Return the (X, Y) coordinate for the center point of the cell that contains the specified text.  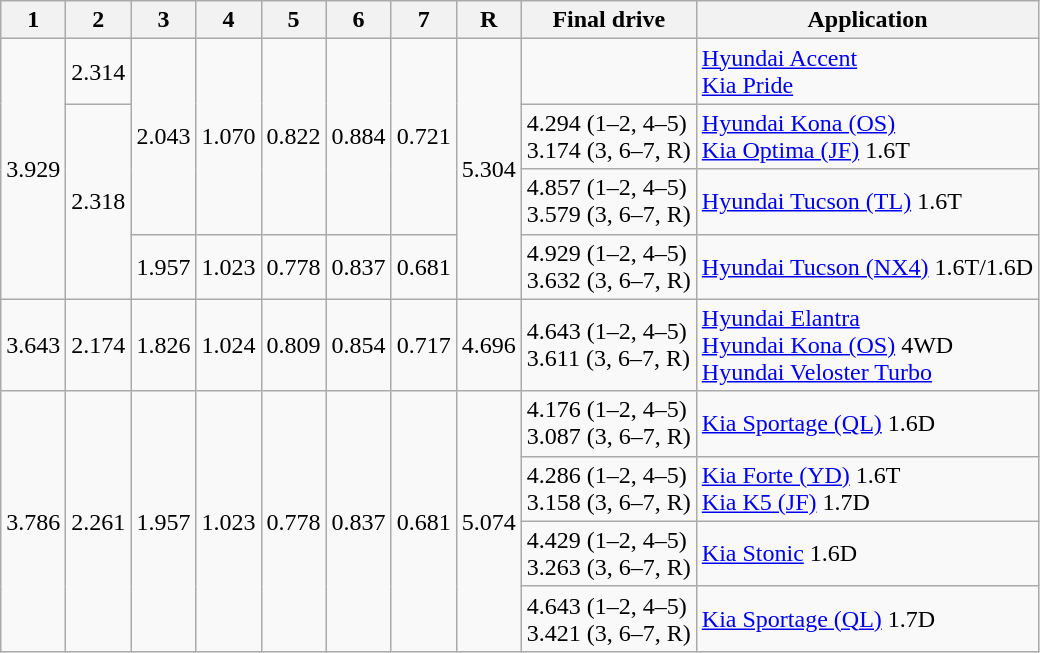
0.809 (294, 345)
4 (228, 20)
5 (294, 20)
2.261 (98, 521)
Kia Sportage (QL) 1.6D (867, 424)
0.884 (358, 136)
Hyundai Tucson (TL) 1.6T (867, 202)
Kia Sportage (QL) 1.7D (867, 618)
5.074 (488, 521)
3 (164, 20)
0.854 (358, 345)
4.286 (1–2, 4–5)3.158 (3, 6–7, R) (608, 488)
2.174 (98, 345)
4.929 (1–2, 4–5)3.632 (3, 6–7, R) (608, 266)
1 (34, 20)
2.043 (164, 136)
Hyundai Tucson (NX4) 1.6T/1.6D (867, 266)
4.176 (1–2, 4–5)3.087 (3, 6–7, R) (608, 424)
Kia Forte (YD) 1.6TKia K5 (JF) 1.7D (867, 488)
5.304 (488, 169)
2 (98, 20)
4.429 (1–2, 4–5)3.263 (3, 6–7, R) (608, 554)
Kia Stonic 1.6D (867, 554)
4.294 (1–2, 4–5)3.174 (3, 6–7, R) (608, 136)
1.024 (228, 345)
0.717 (424, 345)
7 (424, 20)
1.826 (164, 345)
Application (867, 20)
6 (358, 20)
Final drive (608, 20)
Hyundai Kona (OS)Kia Optima (JF) 1.6T (867, 136)
3.643 (34, 345)
R (488, 20)
4.696 (488, 345)
3.929 (34, 169)
4.857 (1–2, 4–5)3.579 (3, 6–7, R) (608, 202)
3.786 (34, 521)
0.721 (424, 136)
0.822 (294, 136)
4.643 (1–2, 4–5)3.611 (3, 6–7, R) (608, 345)
2.318 (98, 202)
2.314 (98, 72)
Hyundai ElantraHyundai Kona (OS) 4WDHyundai Veloster Turbo (867, 345)
4.643 (1–2, 4–5)3.421 (3, 6–7, R) (608, 618)
1.070 (228, 136)
Hyundai AccentKia Pride (867, 72)
